Provide the (x, y) coordinate of the cell's center where the given text is located.  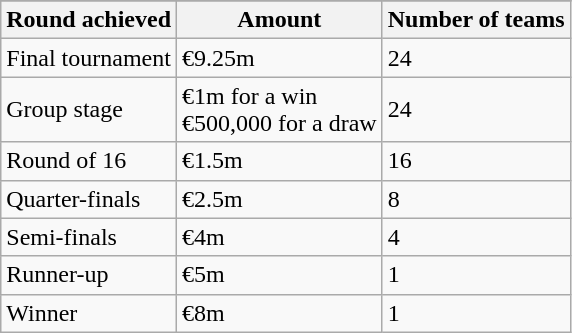
Round achieved (89, 20)
Number of teams (476, 20)
16 (476, 161)
4 (476, 237)
Round of 16 (89, 161)
€9.25m (280, 58)
€5m (280, 275)
€4m (280, 237)
Final tournament (89, 58)
Semi-finals (89, 237)
€1.5m (280, 161)
Runner-up (89, 275)
Winner (89, 313)
Group stage (89, 110)
Amount (280, 20)
€1m for a win€500,000 for a draw (280, 110)
8 (476, 199)
Quarter-finals (89, 199)
€8m (280, 313)
€2.5m (280, 199)
